Search for the cell housing the specified text and yield its (x, y) center coordinate. 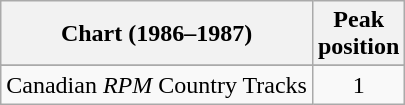
Peakposition (358, 34)
Canadian RPM Country Tracks (157, 85)
1 (358, 85)
Chart (1986–1987) (157, 34)
